Determine the [X, Y] coordinate at the center of the cell enclosing the given text.  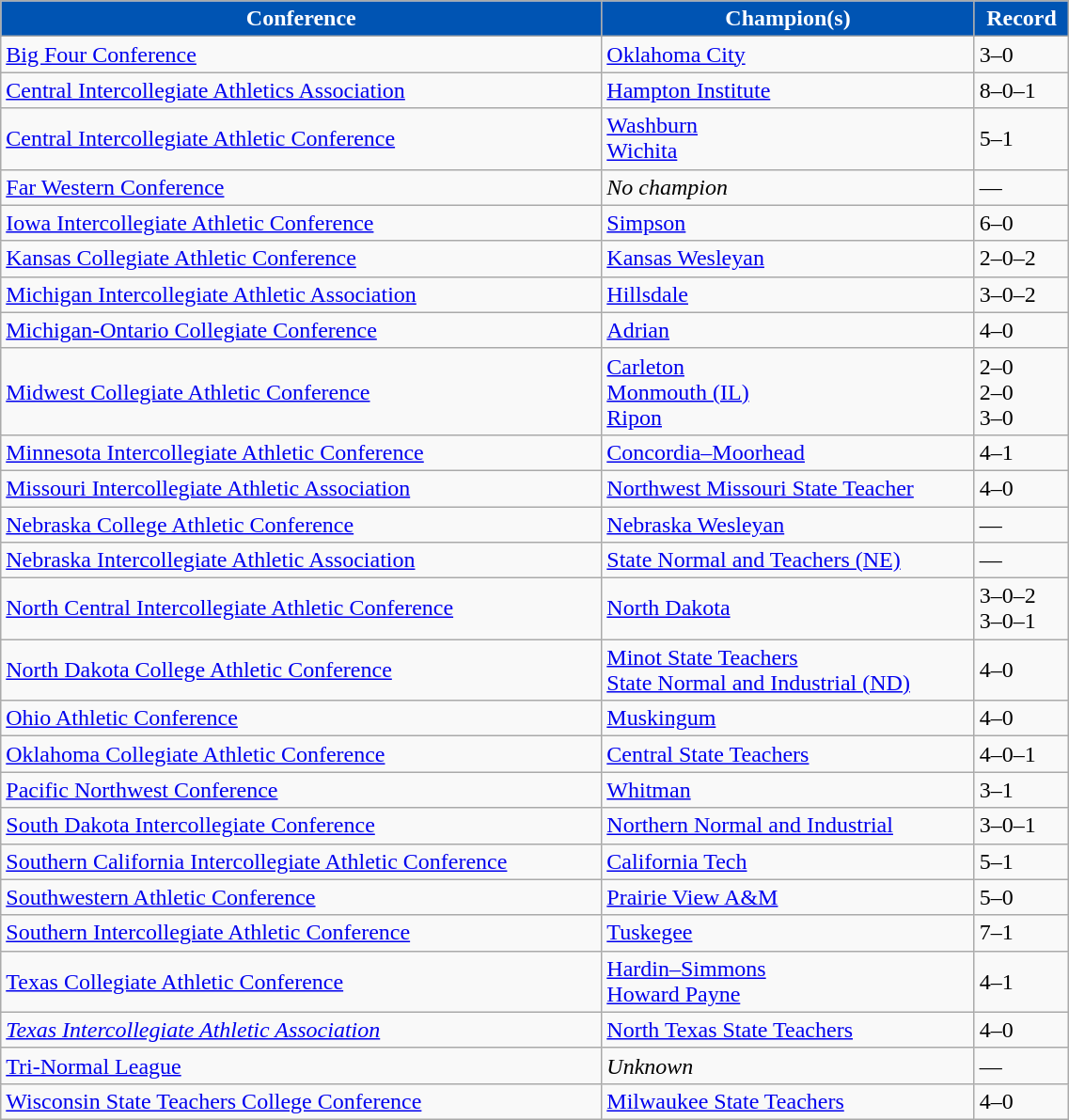
Big Four Conference [301, 55]
8–0–1 [1021, 90]
Oklahoma City [788, 55]
Texas Collegiate Athletic Conference [301, 982]
Nebraska College Athletic Conference [301, 524]
Northern Normal and Industrial [788, 826]
3–1 [1021, 790]
Midwest Collegiate Athletic Conference [301, 391]
Tuskegee [788, 933]
Nebraska Intercollegiate Athletic Association [301, 560]
Texas Intercollegiate Athletic Association [301, 1030]
North Central Intercollegiate Athletic Conference [301, 609]
5–0 [1021, 897]
2–0–2 [1021, 259]
Conference [301, 19]
Hardin–SimmonsHoward Payne [788, 982]
Muskingum [788, 718]
State Normal and Teachers (NE) [788, 560]
Hillsdale [788, 294]
Ohio Athletic Conference [301, 718]
Minot State TeachersState Normal and Industrial (ND) [788, 670]
Wisconsin State Teachers College Conference [301, 1101]
3–0–1 [1021, 826]
North Dakota College Athletic Conference [301, 670]
Kansas Wesleyan [788, 259]
Missouri Intercollegiate Athletic Association [301, 488]
4–0–1 [1021, 754]
2–02–03–0 [1021, 391]
Southern California Intercollegiate Athletic Conference [301, 861]
Far Western Conference [301, 187]
Prairie View A&M [788, 897]
Milwaukee State Teachers [788, 1101]
Central State Teachers [788, 754]
Michigan Intercollegiate Athletic Association [301, 294]
Concordia–Moorhead [788, 452]
Southwestern Athletic Conference [301, 897]
South Dakota Intercollegiate Conference [301, 826]
Whitman [788, 790]
7–1 [1021, 933]
3–0–23–0–1 [1021, 609]
3–0–2 [1021, 294]
CarletonMonmouth (IL)Ripon [788, 391]
Michigan-Ontario Collegiate Conference [301, 330]
WashburnWichita [788, 139]
Record [1021, 19]
Kansas Collegiate Athletic Conference [301, 259]
Simpson [788, 223]
No champion [788, 187]
Central Intercollegiate Athletic Conference [301, 139]
Southern Intercollegiate Athletic Conference [301, 933]
Tri-Normal League [301, 1065]
Central Intercollegiate Athletics Association [301, 90]
Nebraska Wesleyan [788, 524]
Champion(s) [788, 19]
North Dakota [788, 609]
Iowa Intercollegiate Athletic Conference [301, 223]
Adrian [788, 330]
3–0 [1021, 55]
Northwest Missouri State Teacher [788, 488]
Minnesota Intercollegiate Athletic Conference [301, 452]
North Texas State Teachers [788, 1030]
Oklahoma Collegiate Athletic Conference [301, 754]
Unknown [788, 1065]
Hampton Institute [788, 90]
6–0 [1021, 223]
California Tech [788, 861]
Pacific Northwest Conference [301, 790]
